Return [x, y] of the center of cell containing provided text 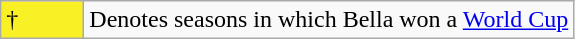
Denotes seasons in which Bella won a World Cup [329, 20]
† [42, 20]
